Locate the cell with the specified text and output its [x, y] center coordinate. 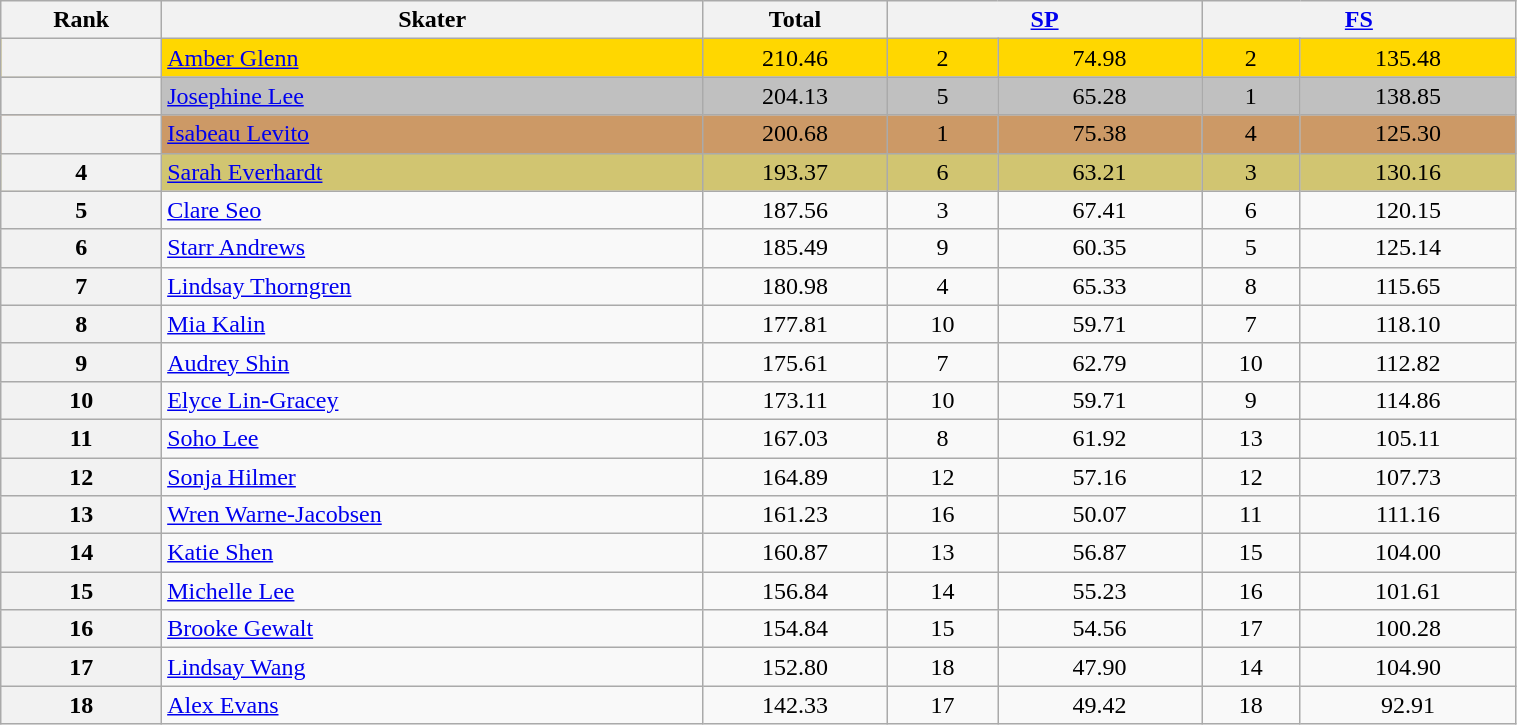
Sarah Everhardt [432, 172]
114.86 [1408, 400]
Sonja Hilmer [432, 477]
Lindsay Wang [432, 667]
101.61 [1408, 591]
74.98 [1100, 58]
118.10 [1408, 324]
130.16 [1408, 172]
92.91 [1408, 705]
104.00 [1408, 553]
67.41 [1100, 210]
105.11 [1408, 438]
Starr Andrews [432, 248]
200.68 [796, 134]
55.23 [1100, 591]
Total [796, 20]
47.90 [1100, 667]
61.92 [1100, 438]
125.30 [1408, 134]
Michelle Lee [432, 591]
164.89 [796, 477]
Wren Warne-Jacobsen [432, 515]
Clare Seo [432, 210]
Soho Lee [432, 438]
138.85 [1408, 96]
111.16 [1408, 515]
104.90 [1408, 667]
154.84 [796, 629]
Brooke Gewalt [432, 629]
49.42 [1100, 705]
112.82 [1408, 362]
FS [1359, 20]
161.23 [796, 515]
65.33 [1100, 286]
Rank [82, 20]
56.87 [1100, 553]
54.56 [1100, 629]
210.46 [796, 58]
Isabeau Levito [432, 134]
100.28 [1408, 629]
62.79 [1100, 362]
175.61 [796, 362]
187.56 [796, 210]
63.21 [1100, 172]
160.87 [796, 553]
60.35 [1100, 248]
120.15 [1408, 210]
173.11 [796, 400]
185.49 [796, 248]
Katie Shen [432, 553]
Skater [432, 20]
167.03 [796, 438]
193.37 [796, 172]
Amber Glenn [432, 58]
142.33 [796, 705]
Mia Kalin [432, 324]
65.28 [1100, 96]
125.14 [1408, 248]
SP [1044, 20]
135.48 [1408, 58]
Alex Evans [432, 705]
115.65 [1408, 286]
107.73 [1408, 477]
Audrey Shin [432, 362]
Josephine Lee [432, 96]
156.84 [796, 591]
Lindsay Thorngren [432, 286]
177.81 [796, 324]
57.16 [1100, 477]
204.13 [796, 96]
50.07 [1100, 515]
75.38 [1100, 134]
Elyce Lin-Gracey [432, 400]
180.98 [796, 286]
152.80 [796, 667]
